Extract the [X, Y] coordinate from the center of the cell holding the provided text.  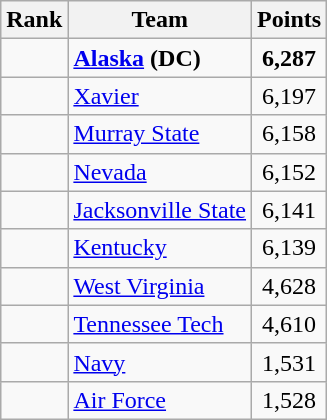
Team [160, 20]
6,141 [290, 210]
1,531 [290, 362]
Tennessee Tech [160, 324]
Points [290, 20]
Rank [34, 20]
4,610 [290, 324]
Kentucky [160, 248]
Air Force [160, 400]
6,197 [290, 96]
Nevada [160, 172]
6,287 [290, 58]
6,139 [290, 248]
Murray State [160, 134]
Xavier [160, 96]
Jacksonville State [160, 210]
6,152 [290, 172]
Alaska (DC) [160, 58]
West Virginia [160, 286]
1,528 [290, 400]
6,158 [290, 134]
Navy [160, 362]
4,628 [290, 286]
